From the cell containing the given text, extract its center point as [x, y] coordinate. 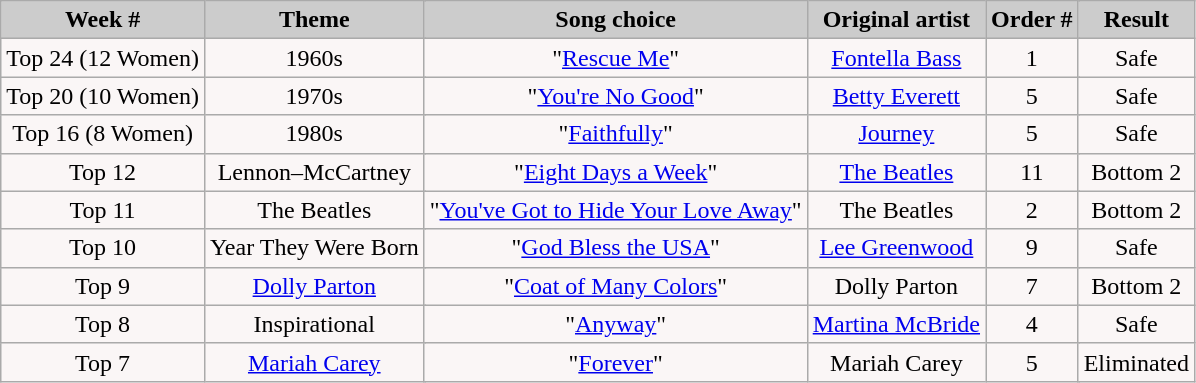
4 [1032, 324]
Betty Everett [896, 96]
Martina McBride [896, 324]
Top 12 [103, 172]
Top 7 [103, 362]
1 [1032, 58]
Journey [896, 134]
Inspirational [314, 324]
Eliminated [1136, 362]
7 [1032, 286]
1970s [314, 96]
Order # [1032, 20]
"Rescue Me" [616, 58]
"God Bless the USA" [616, 248]
Top 10 [103, 248]
Week # [103, 20]
Lee Greenwood [896, 248]
1960s [314, 58]
"Forever" [616, 362]
Fontella Bass [896, 58]
Top 8 [103, 324]
Result [1136, 20]
Lennon–McCartney [314, 172]
"You're No Good" [616, 96]
Song choice [616, 20]
Original artist [896, 20]
"Eight Days a Week" [616, 172]
"Coat of Many Colors" [616, 286]
Top 9 [103, 286]
Theme [314, 20]
"You've Got to Hide Your Love Away" [616, 210]
Top 20 (10 Women) [103, 96]
1980s [314, 134]
Year They Were Born [314, 248]
Top 11 [103, 210]
Top 16 (8 Women) [103, 134]
Top 24 (12 Women) [103, 58]
"Anyway" [616, 324]
2 [1032, 210]
11 [1032, 172]
9 [1032, 248]
"Faithfully" [616, 134]
